Determine the (x, y) coordinate at the center of the cell enclosing the given text.  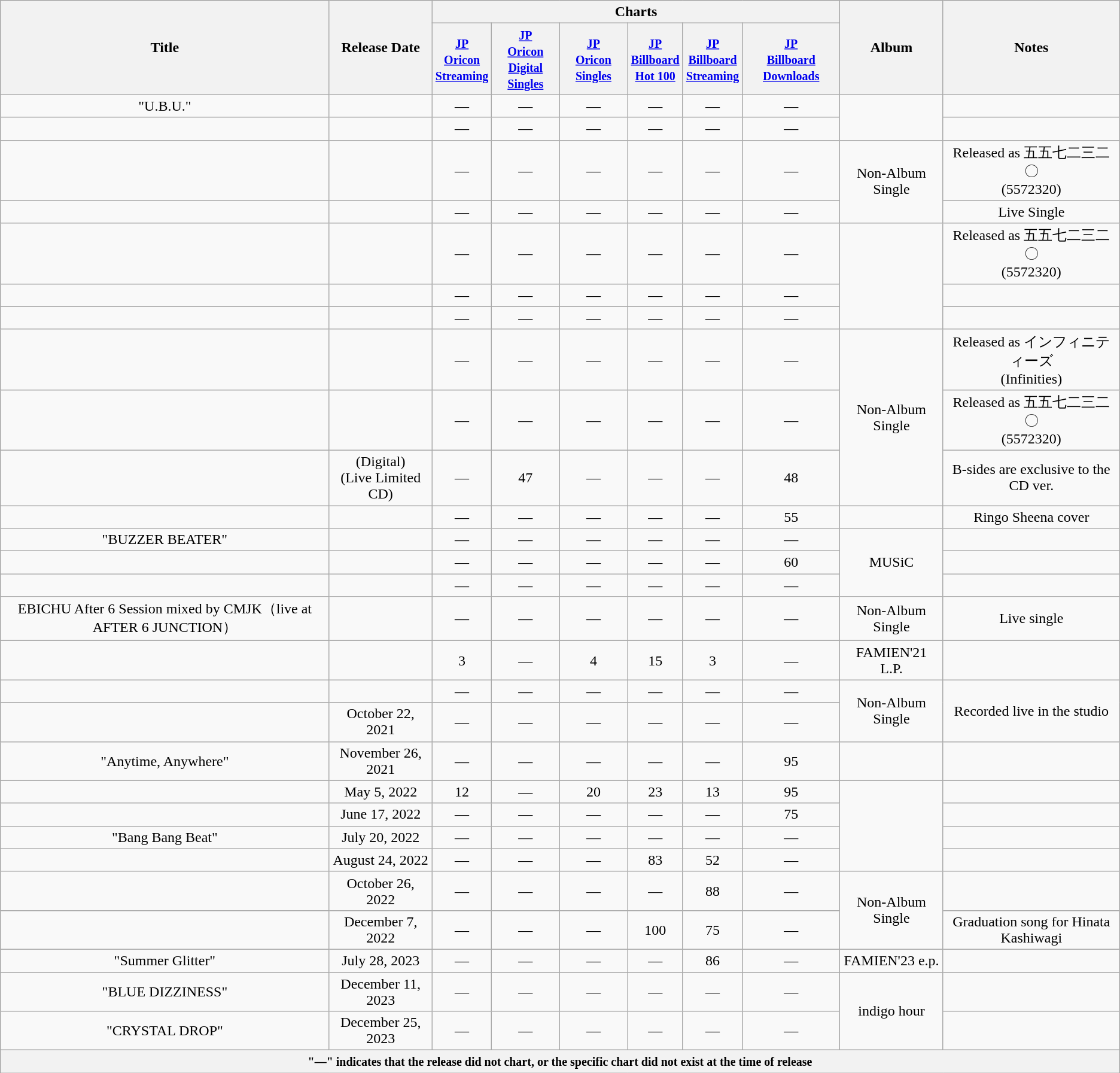
indigo hour (891, 1011)
60 (791, 563)
(Digital) (Live Limited CD) (381, 478)
88 (713, 890)
Title (165, 48)
November 26, 2021 (381, 761)
JP Billboard Downloads (791, 59)
December 7, 2022 (381, 930)
"Bang Bang Beat" (165, 837)
Live single (1031, 619)
July 20, 2022 (381, 837)
Recorded live in the studio (1031, 711)
JP BillboardStreaming (713, 59)
Album (891, 48)
May 5, 2022 (381, 792)
October 22, 2021 (381, 722)
FAMIEN'21 L.P. (891, 661)
55 (791, 516)
"—" indicates that the release did not chart, or the specific chart did not exist at the time of release (560, 1062)
B-sides are exclusive to the CD ver. (1031, 478)
EBICHU After 6 Session mixed by CMJK（live at AFTER 6 JUNCTION） (165, 619)
100 (655, 930)
Live Single (1031, 212)
December 25, 2023 (381, 1031)
4 (594, 661)
October 26, 2022 (381, 890)
June 17, 2022 (381, 814)
12 (462, 792)
Ringo Sheena cover (1031, 516)
Charts (635, 12)
MUSiC (891, 563)
86 (713, 960)
JPOricon Singles (594, 59)
83 (655, 860)
Released as インフィニティーズ(Infinities) (1031, 359)
13 (713, 792)
JPOriconDigital Singles (525, 59)
20 (594, 792)
15 (655, 661)
Notes (1031, 48)
JPOriconStreaming (462, 59)
"U.B.U." (165, 106)
"BUZZER BEATER" (165, 540)
"CRYSTAL DROP" (165, 1031)
47 (525, 478)
JP BillboardHot 100 (655, 59)
Release Date (381, 48)
48 (791, 478)
23 (655, 792)
FAMIEN'23 e.p. (891, 960)
July 28, 2023 (381, 960)
August 24, 2022 (381, 860)
52 (713, 860)
"BLUE DIZZINESS" (165, 991)
"Summer Glitter" (165, 960)
December 11, 2023 (381, 991)
"Anytime, Anywhere" (165, 761)
Graduation song for Hinata Kashiwagi (1031, 930)
